Determine the [x, y] coordinate at the center of the cell enclosing the given text.  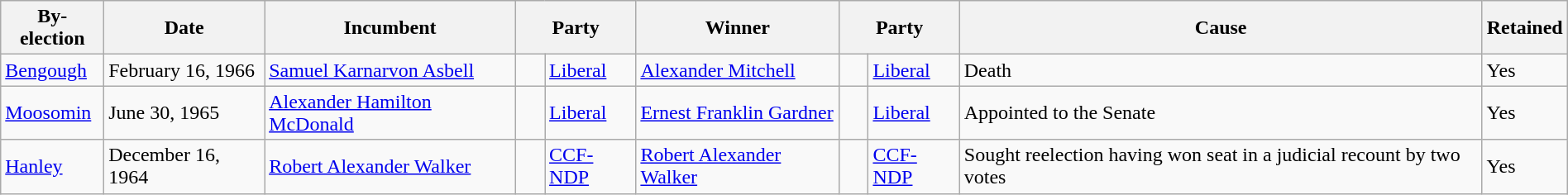
Ernest Franklin Gardner [738, 112]
Retained [1525, 28]
Bengough [53, 70]
Winner [738, 28]
Sought reelection having won seat in a judicial recount by two votes [1221, 167]
Appointed to the Senate [1221, 112]
Hanley [53, 167]
Date [184, 28]
Alexander Mitchell [738, 70]
Samuel Karnarvon Asbell [390, 70]
Death [1221, 70]
Cause [1221, 28]
Moosomin [53, 112]
Alexander Hamilton McDonald [390, 112]
By-election [53, 28]
Incumbent [390, 28]
June 30, 1965 [184, 112]
December 16, 1964 [184, 167]
February 16, 1966 [184, 70]
